Identify which cell holds the provided text, then report its [X, Y] central coordinate. 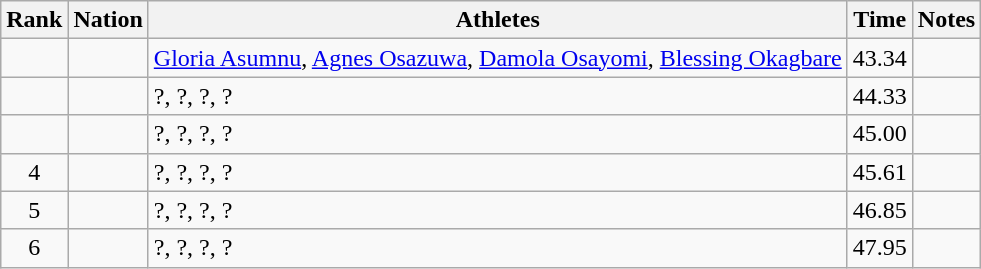
43.34 [880, 58]
45.00 [880, 134]
4 [34, 172]
Gloria Asumnu, Agnes Osazuwa, Damola Osayomi, Blessing Okagbare [498, 58]
Notes [946, 20]
Nation [108, 20]
47.95 [880, 248]
Rank [34, 20]
45.61 [880, 172]
Athletes [498, 20]
44.33 [880, 96]
6 [34, 248]
5 [34, 210]
46.85 [880, 210]
Time [880, 20]
